Capture the cell that displays the provided text and extract its [x, y] central coordinate. 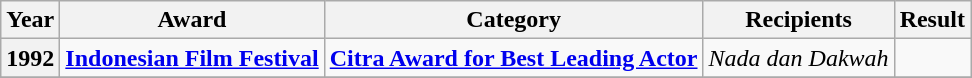
Category [514, 20]
Nada dan Dakwah [798, 58]
Award [192, 20]
1992 [30, 58]
Result [932, 20]
Indonesian Film Festival [192, 58]
Citra Award for Best Leading Actor [514, 58]
Year [30, 20]
Recipients [798, 20]
